Extract the [x, y] coordinate from the center of the cell holding the provided text.  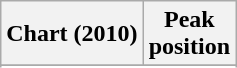
Peakposition [189, 34]
Chart (2010) [72, 34]
